Identify which cell holds the provided text, then report its [X, Y] central coordinate. 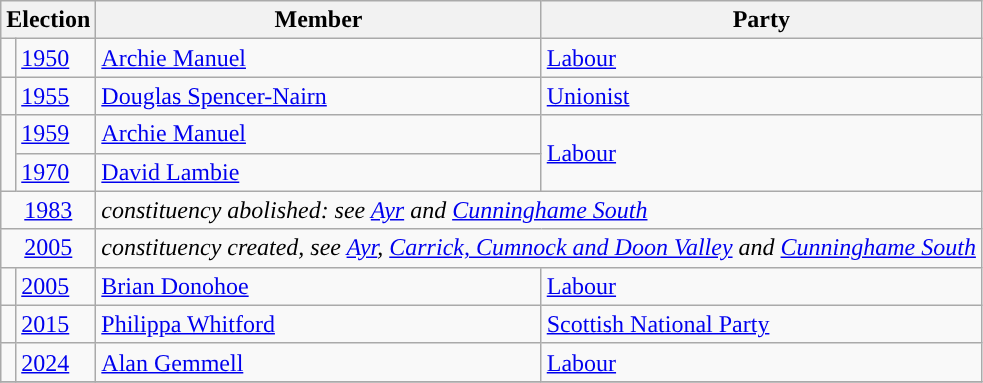
1983 [48, 210]
Party [761, 20]
1955 [56, 96]
David Lambie [318, 172]
Alan Gemmell [318, 362]
2015 [56, 324]
1970 [56, 172]
1959 [56, 134]
constituency abolished: see Ayr and Cunninghame South [539, 210]
2024 [56, 362]
Philippa Whitford [318, 324]
Douglas Spencer-Nairn [318, 96]
Member [318, 20]
Brian Donohoe [318, 286]
constituency created, see Ayr, Carrick, Cumnock and Doon Valley and Cunninghame South [539, 248]
Scottish National Party [761, 324]
Election [48, 20]
Unionist [761, 96]
1950 [56, 58]
